Capture the cell that displays the provided text and extract its (X, Y) central coordinate. 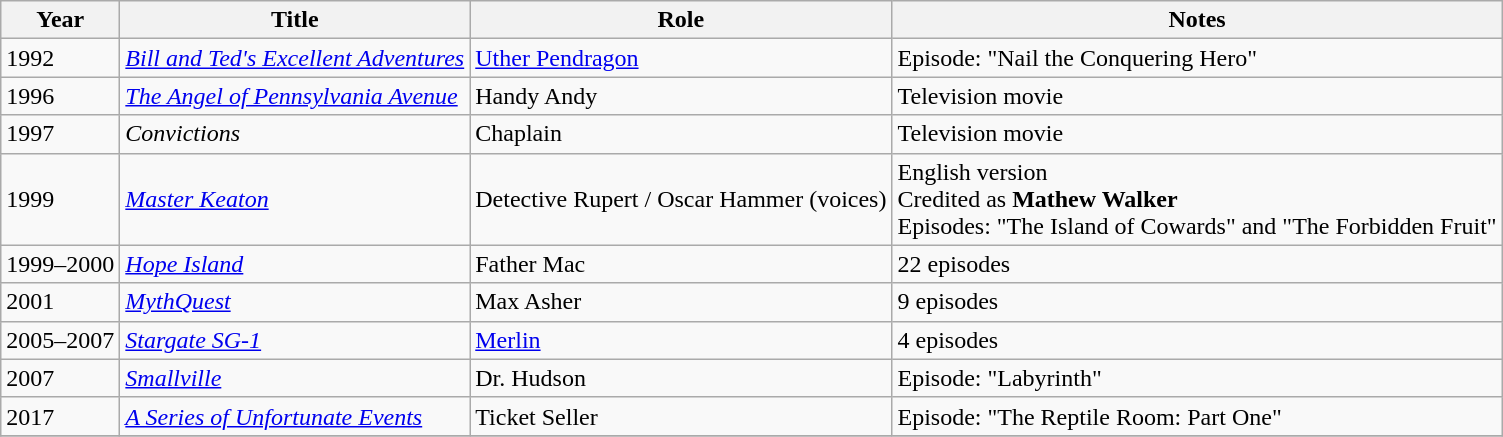
1999–2000 (60, 264)
Max Asher (681, 302)
Dr. Hudson (681, 378)
2017 (60, 416)
MythQuest (295, 302)
Chaplain (681, 134)
Episode: "Nail the Conquering Hero" (1197, 58)
1999 (60, 199)
Smallville (295, 378)
9 episodes (1197, 302)
Uther Pendragon (681, 58)
Hope Island (295, 264)
Title (295, 20)
1997 (60, 134)
1996 (60, 96)
2005–2007 (60, 340)
2007 (60, 378)
A Series of Unfortunate Events (295, 416)
Role (681, 20)
Father Mac (681, 264)
Master Keaton (295, 199)
4 episodes (1197, 340)
Year (60, 20)
Bill and Ted's Excellent Adventures (295, 58)
22 episodes (1197, 264)
1992 (60, 58)
2001 (60, 302)
Stargate SG-1 (295, 340)
English versionCredited as Mathew WalkerEpisodes: "The Island of Cowards" and "The Forbidden Fruit" (1197, 199)
Convictions (295, 134)
Episode: "Labyrinth" (1197, 378)
Episode: "The Reptile Room: Part One" (1197, 416)
Ticket Seller (681, 416)
Merlin (681, 340)
Detective Rupert / Oscar Hammer (voices) (681, 199)
The Angel of Pennsylvania Avenue (295, 96)
Handy Andy (681, 96)
Notes (1197, 20)
